Find where the given text appears and provide that cell's center as [x, y] coordinate. 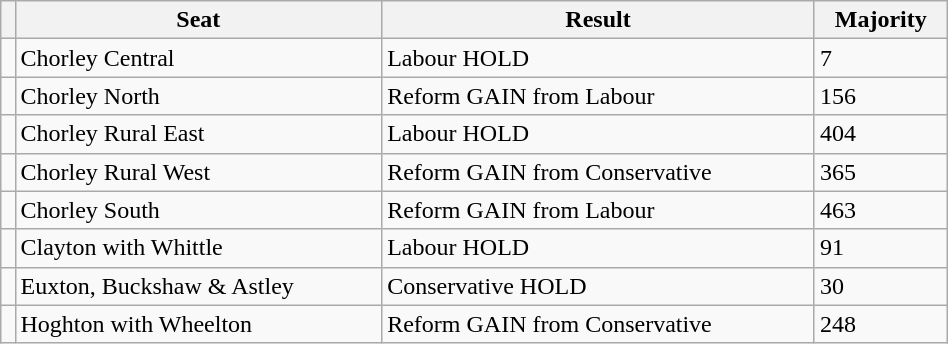
7 [880, 58]
Seat [198, 20]
Chorley Rural West [198, 172]
365 [880, 172]
91 [880, 248]
Euxton, Buckshaw & Astley [198, 286]
Chorley Rural East [198, 134]
Clayton with Whittle [198, 248]
463 [880, 210]
30 [880, 286]
Chorley South [198, 210]
Majority [880, 20]
156 [880, 96]
Chorley North [198, 96]
Result [598, 20]
248 [880, 324]
Chorley Central [198, 58]
Hoghton with Wheelton [198, 324]
Conservative HOLD [598, 286]
404 [880, 134]
